For the text-containing cell, return its midpoint in [x, y] coordinate format. 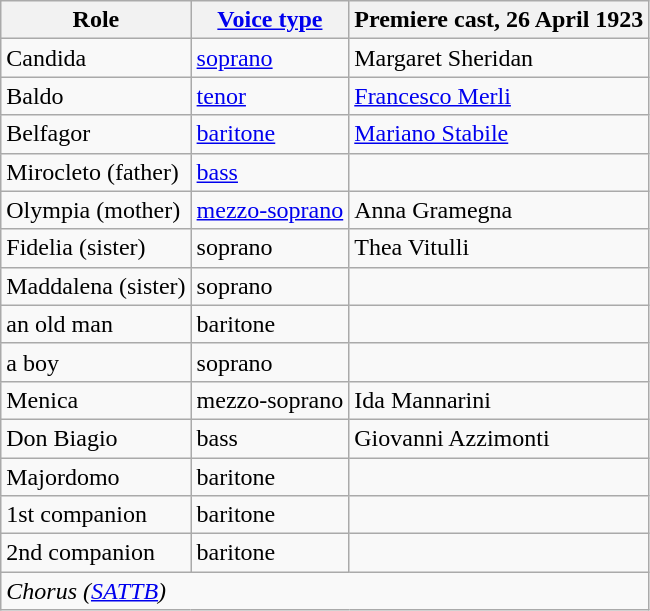
Olympia (mother) [96, 210]
Mariano Stabile [499, 134]
Mirocleto (father) [96, 172]
Fidelia (sister) [96, 248]
Don Biagio [96, 438]
Voice type [270, 20]
Chorus (SATTB) [325, 591]
Maddalena (sister) [96, 286]
2nd companion [96, 553]
Anna Gramegna [499, 210]
Baldo [96, 96]
Thea Vitulli [499, 248]
tenor [270, 96]
an old man [96, 324]
Majordomo [96, 477]
1st companion [96, 515]
a boy [96, 362]
Margaret Sheridan [499, 58]
Giovanni Azzimonti [499, 438]
Francesco Merli [499, 96]
Menica [96, 400]
Premiere cast, 26 April 1923 [499, 20]
Belfagor [96, 134]
Role [96, 20]
Candida [96, 58]
Ida Mannarini [499, 400]
